Extract the [X, Y] coordinate from the center of the cell holding the provided text.  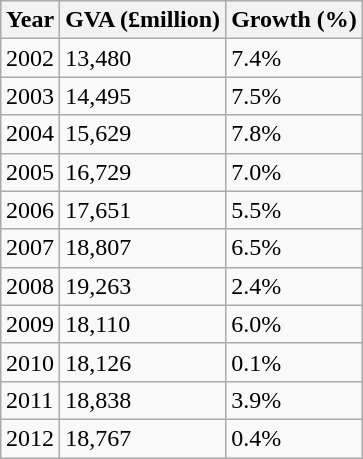
Year [30, 20]
Growth (%) [294, 20]
18,838 [143, 400]
18,807 [143, 248]
18,110 [143, 324]
2006 [30, 210]
6.0% [294, 324]
16,729 [143, 172]
19,263 [143, 286]
2007 [30, 248]
0.4% [294, 438]
2003 [30, 96]
6.5% [294, 248]
7.5% [294, 96]
5.5% [294, 210]
2011 [30, 400]
7.8% [294, 134]
13,480 [143, 58]
2002 [30, 58]
7.0% [294, 172]
18,767 [143, 438]
2008 [30, 286]
15,629 [143, 134]
2010 [30, 362]
2004 [30, 134]
14,495 [143, 96]
0.1% [294, 362]
17,651 [143, 210]
2.4% [294, 286]
7.4% [294, 58]
3.9% [294, 400]
2005 [30, 172]
18,126 [143, 362]
2012 [30, 438]
2009 [30, 324]
GVA (£million) [143, 20]
